For the text-containing cell, return its midpoint in [X, Y] coordinate format. 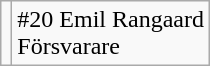
#20 Emil RangaardFörsvarare [111, 34]
